Locate the cell with the specified text and output its (X, Y) center coordinate. 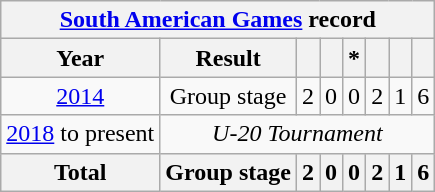
* (354, 58)
Result (228, 58)
South American Games record (218, 20)
Total (80, 172)
2014 (80, 96)
2018 to present (80, 134)
Year (80, 58)
U-20 Tournament (298, 134)
